Search for the cell housing the specified text and yield its (x, y) center coordinate. 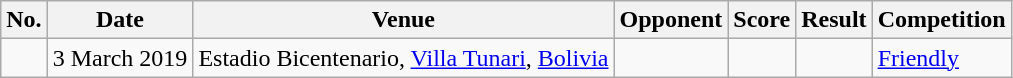
Date (120, 20)
Friendly (942, 58)
3 March 2019 (120, 58)
Result (834, 20)
Competition (942, 20)
Opponent (671, 20)
Score (762, 20)
No. (24, 20)
Venue (404, 20)
Estadio Bicentenario, Villa Tunari, Bolivia (404, 58)
